For the text-containing cell, return its midpoint in [X, Y] coordinate format. 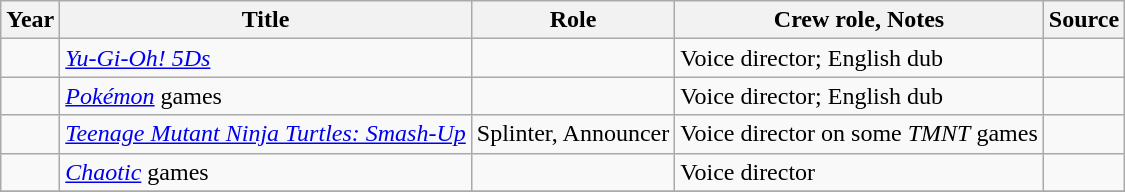
Chaotic games [266, 172]
Teenage Mutant Ninja Turtles: Smash-Up [266, 134]
Source [1084, 20]
Splinter, Announcer [572, 134]
Crew role, Notes [860, 20]
Pokémon games [266, 96]
Title [266, 20]
Yu-Gi-Oh! 5Ds [266, 58]
Role [572, 20]
Year [30, 20]
Voice director on some TMNT games [860, 134]
Voice director [860, 172]
